Return [X, Y] of the center of cell containing provided text 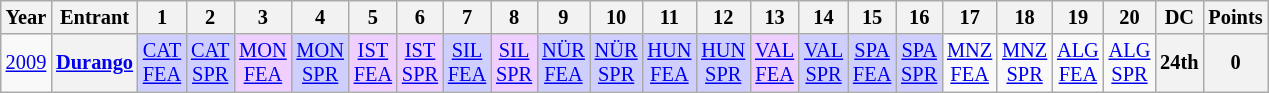
19 [1078, 17]
ALGSPR [1130, 63]
0 [1235, 63]
HUNFEA [669, 63]
24th [1179, 63]
ISTSPR [420, 63]
Durango [94, 63]
DC [1179, 17]
9 [564, 17]
2009 [26, 63]
Year [26, 17]
5 [373, 17]
MONFEA [262, 63]
ALGFEA [1078, 63]
SPAFEA [872, 63]
NÜRSPR [616, 63]
15 [872, 17]
11 [669, 17]
13 [774, 17]
ISTFEA [373, 63]
MNZFEA [970, 63]
18 [1024, 17]
NÜRFEA [564, 63]
SILSPR [514, 63]
7 [467, 17]
10 [616, 17]
SPASPR [919, 63]
MONSPR [320, 63]
12 [723, 17]
14 [824, 17]
8 [514, 17]
MNZSPR [1024, 63]
SILFEA [467, 63]
Entrant [94, 17]
1 [162, 17]
VALSPR [824, 63]
6 [420, 17]
CATFEA [162, 63]
2 [210, 17]
3 [262, 17]
4 [320, 17]
17 [970, 17]
Points [1235, 17]
VALFEA [774, 63]
16 [919, 17]
HUNSPR [723, 63]
20 [1130, 17]
CATSPR [210, 63]
